Determine the [x, y] coordinate at the center of the cell enclosing the given text.  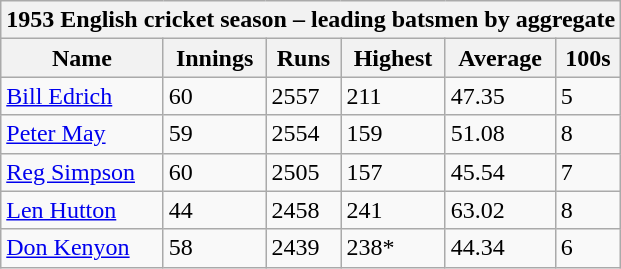
2439 [304, 248]
Bill Edrich [82, 96]
63.02 [500, 210]
Peter May [82, 134]
59 [214, 134]
44.34 [500, 248]
2554 [304, 134]
100s [588, 58]
Innings [214, 58]
5 [588, 96]
Don Kenyon [82, 248]
45.54 [500, 172]
Name [82, 58]
44 [214, 210]
157 [393, 172]
58 [214, 248]
238* [393, 248]
1953 English cricket season – leading batsmen by aggregate [311, 20]
241 [393, 210]
2505 [304, 172]
Reg Simpson [82, 172]
2458 [304, 210]
6 [588, 248]
2557 [304, 96]
51.08 [500, 134]
211 [393, 96]
Len Hutton [82, 210]
47.35 [500, 96]
Average [500, 58]
7 [588, 172]
Highest [393, 58]
159 [393, 134]
Runs [304, 58]
